For the text-containing cell, return its midpoint in (X, Y) coordinate format. 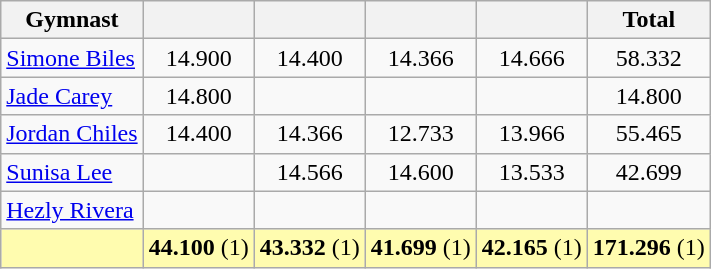
13.533 (532, 172)
14.666 (532, 58)
43.332 (1) (310, 248)
44.100 (1) (198, 248)
Jordan Chiles (72, 134)
Total (648, 20)
Hezly Rivera (72, 210)
13.966 (532, 134)
Simone Biles (72, 58)
Gymnast (72, 20)
58.332 (648, 58)
42.165 (1) (532, 248)
55.465 (648, 134)
14.900 (198, 58)
171.296 (1) (648, 248)
Sunisa Lee (72, 172)
Jade Carey (72, 96)
14.600 (420, 172)
12.733 (420, 134)
42.699 (648, 172)
14.566 (310, 172)
41.699 (1) (420, 248)
